Return the [X, Y] coordinate for the center point of the cell that contains the specified text.  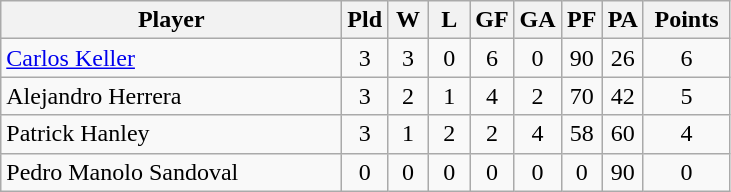
PF [582, 20]
Pld [365, 20]
L [450, 20]
42 [622, 96]
58 [582, 134]
Pedro Manolo Sandoval [172, 172]
70 [582, 96]
Alejandro Herrera [172, 96]
W [408, 20]
PA [622, 20]
GA [538, 20]
Player [172, 20]
26 [622, 58]
Points [686, 20]
GF [492, 20]
5 [686, 96]
60 [622, 134]
Carlos Keller [172, 58]
Patrick Hanley [172, 134]
